Locate the cell with the specified text and output its [x, y] center coordinate. 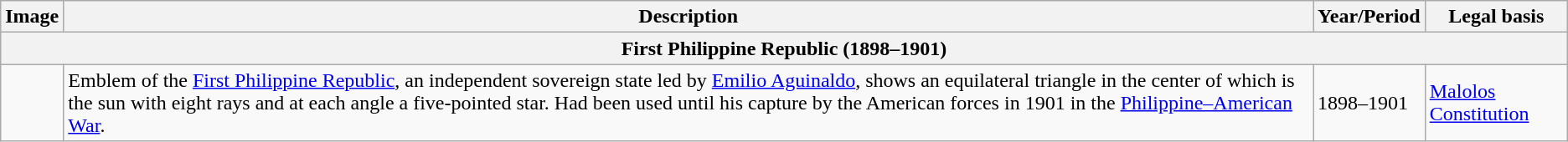
Year/Period [1369, 17]
First Philippine Republic (1898–1901) [784, 48]
1898–1901 [1369, 103]
Malolos Constitution [1496, 103]
Legal basis [1496, 17]
Description [689, 17]
Image [32, 17]
